Detect which cell encompasses the target text, then output its (X, Y) center coordinate. 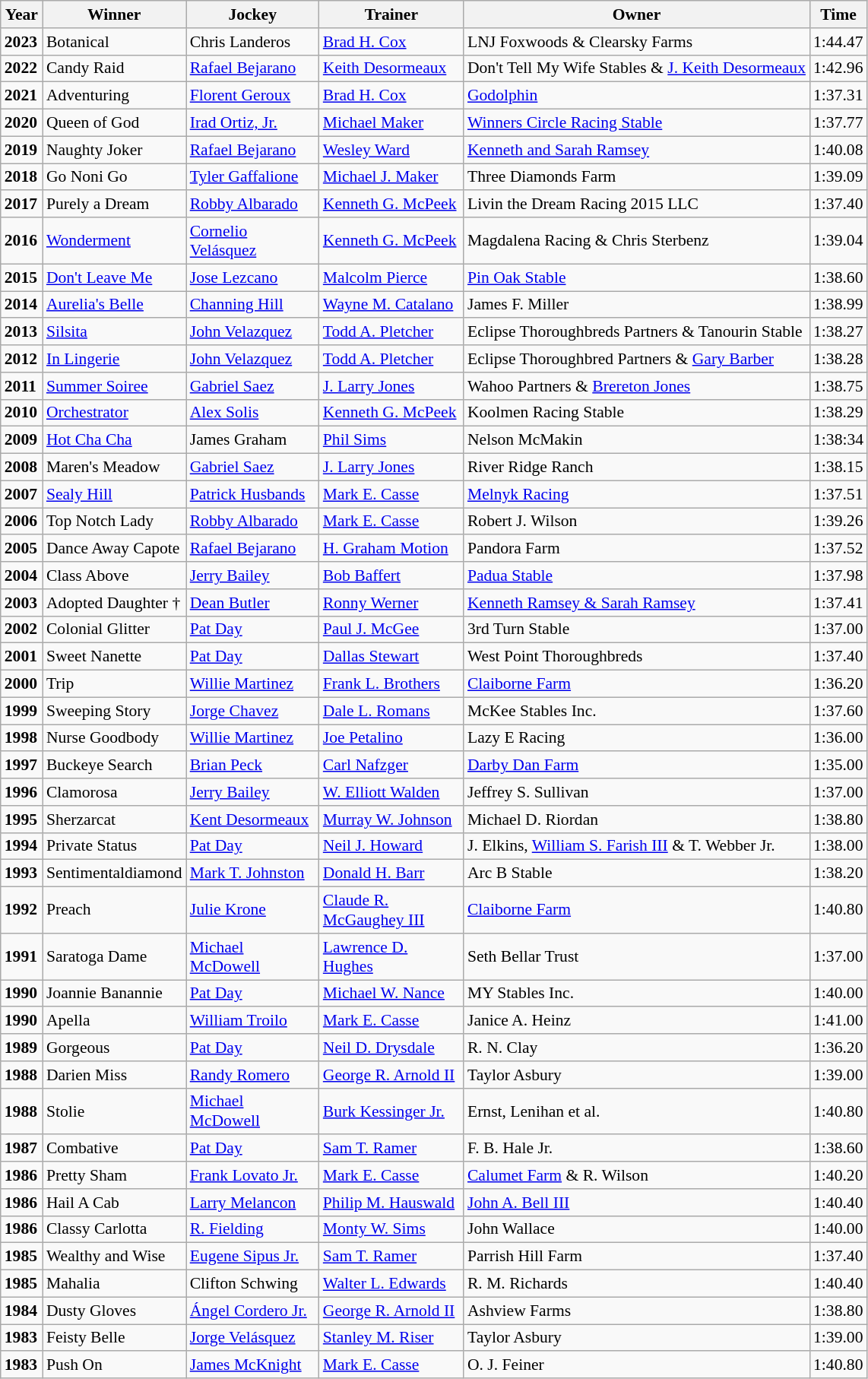
1998 (21, 738)
Padua Stable (637, 575)
Combative (114, 1149)
Private Status (114, 846)
2005 (21, 549)
Joe Petalino (391, 738)
Burk Kessinger Jr. (391, 1111)
Walter L. Edwards (391, 1284)
Wonderment (114, 240)
H. Graham Motion (391, 549)
Claude R. McGaughey III (391, 911)
2008 (21, 468)
Stolie (114, 1111)
Jose Lezcano (252, 277)
Ashview Farms (637, 1311)
Nurse Goodbody (114, 738)
Naughty Joker (114, 150)
2010 (21, 413)
James F. Miller (637, 305)
Queen of God (114, 123)
1:38.27 (838, 332)
Paul J. McGee (391, 629)
Buckeye Search (114, 766)
1984 (21, 1311)
Kenneth Ramsey & Sarah Ramsey (637, 603)
1:38.28 (838, 359)
Jorge Chavez (252, 711)
Donald H. Barr (391, 873)
Pretty Sham (114, 1175)
Three Diamonds Farm (637, 177)
Michael W. Nance (391, 994)
Ernst, Lenihan et al. (637, 1111)
Pin Oak Stable (637, 277)
1:39.09 (838, 177)
John Wallace (637, 1229)
Jeffrey S. Sullivan (637, 792)
1:38.20 (838, 873)
2009 (21, 440)
Frank L. Brothers (391, 684)
Pandora Farm (637, 549)
2003 (21, 603)
1:37.41 (838, 603)
Wesley Ward (391, 150)
Godolphin (637, 96)
2013 (21, 332)
Chris Landeros (252, 42)
Dale L. Romans (391, 711)
Adopted Daughter † (114, 603)
Sweet Nanette (114, 657)
Kenneth and Sarah Ramsey (637, 150)
2015 (21, 277)
Calumet Farm & R. Wilson (637, 1175)
Stanley M. Riser (391, 1338)
Seth Bellar Trust (637, 956)
Candy Raid (114, 68)
Bob Baffert (391, 575)
Carl Nafzger (391, 766)
Purely a Dream (114, 204)
1991 (21, 956)
1994 (21, 846)
Aurelia's Belle (114, 305)
Philip M. Hauswald (391, 1203)
Preach (114, 911)
Time (838, 14)
Saratoga Dame (114, 956)
Sentimentaldiamond (114, 873)
1996 (21, 792)
2019 (21, 150)
Parrish Hill Farm (637, 1257)
1:36.00 (838, 738)
1:35.00 (838, 766)
Keith Desormeaux (391, 68)
Lazy E Racing (637, 738)
Lawrence D. Hughes (391, 956)
R. N. Clay (637, 1048)
Owner (637, 14)
Year (21, 14)
R. M. Richards (637, 1284)
1:38.15 (838, 468)
Gorgeous (114, 1048)
2004 (21, 575)
Robert J. Wilson (637, 521)
In Lingerie (114, 359)
Sweeping Story (114, 711)
Jorge Velásquez (252, 1338)
2021 (21, 96)
Classy Carlotta (114, 1229)
1987 (21, 1149)
2007 (21, 494)
Joannie Banannie (114, 994)
Sealy Hill (114, 494)
Push On (114, 1365)
1999 (21, 711)
Wahoo Partners & Brereton Jones (637, 386)
Channing Hill (252, 305)
Top Notch Lady (114, 521)
2014 (21, 305)
2023 (21, 42)
River Ridge Ranch (637, 468)
Apella (114, 1021)
Kent Desormeaux (252, 819)
1:42.96 (838, 68)
Orchestrator (114, 413)
1:39.04 (838, 240)
Ángel Cordero Jr. (252, 1311)
Eclipse Thoroughbred Partners & Gary Barber (637, 359)
Eugene Sipus Jr. (252, 1257)
Michael D. Riordan (637, 819)
1:37.77 (838, 123)
Hail A Cab (114, 1203)
2017 (21, 204)
1993 (21, 873)
Monty W. Sims (391, 1229)
Janice A. Heinz (637, 1021)
2012 (21, 359)
Tyler Gaffalione (252, 177)
Magdalena Racing & Chris Sterbenz (637, 240)
Nelson McMakin (637, 440)
1:44.47 (838, 42)
Winners Circle Racing Stable (637, 123)
Hot Cha Cha (114, 440)
James Graham (252, 440)
1:38:34 (838, 440)
Colonial Glitter (114, 629)
2020 (21, 123)
James McKnight (252, 1365)
1:39.26 (838, 521)
Silsita (114, 332)
Livin the Dream Racing 2015 LLC (637, 204)
3rd Turn Stable (637, 629)
Michael Maker (391, 123)
Mahalia (114, 1284)
Patrick Husbands (252, 494)
Jockey (252, 14)
Botanical (114, 42)
1995 (21, 819)
Ronny Werner (391, 603)
Feisty Belle (114, 1338)
1:38.99 (838, 305)
Randy Romero (252, 1075)
2011 (21, 386)
Frank Lovato Jr. (252, 1175)
Neil J. Howard (391, 846)
Mark T. Johnston (252, 873)
1:37.51 (838, 494)
2001 (21, 657)
1:38.75 (838, 386)
2006 (21, 521)
R. Fielding (252, 1229)
1992 (21, 911)
MY Stables Inc. (637, 994)
William Troilo (252, 1021)
O. J. Feiner (637, 1365)
1989 (21, 1048)
LNJ Foxwoods & Clearsky Farms (637, 42)
Brian Peck (252, 766)
1:37.31 (838, 96)
1:37.60 (838, 711)
Go Noni Go (114, 177)
1:38.29 (838, 413)
J. Elkins, William S. Farish III & T. Webber Jr. (637, 846)
1997 (21, 766)
Koolmen Racing Stable (637, 413)
Dean Butler (252, 603)
West Point Thoroughbreds (637, 657)
Murray W. Johnson (391, 819)
Melnyk Racing (637, 494)
Adventuring (114, 96)
2016 (21, 240)
Maren's Meadow (114, 468)
Eclipse Thoroughbreds Partners & Tanourin Stable (637, 332)
Darby Dan Farm (637, 766)
Summer Soiree (114, 386)
Sherzarcat (114, 819)
Malcolm Pierce (391, 277)
1:38.00 (838, 846)
Irad Ortiz, Jr. (252, 123)
Dallas Stewart (391, 657)
2022 (21, 68)
Cornelio Velásquez (252, 240)
Neil D. Drysdale (391, 1048)
Dusty Gloves (114, 1311)
F. B. Hale Jr. (637, 1149)
1:41.00 (838, 1021)
Wealthy and Wise (114, 1257)
1:40.08 (838, 150)
Julie Krone (252, 911)
Larry Melancon (252, 1203)
Arc B Stable (637, 873)
Michael J. Maker (391, 177)
2018 (21, 177)
1:37.98 (838, 575)
McKee Stables Inc. (637, 711)
1:37.52 (838, 549)
Trip (114, 684)
Florent Geroux (252, 96)
Clamorosa (114, 792)
Phil Sims (391, 440)
W. Elliott Walden (391, 792)
1:40.20 (838, 1175)
Trainer (391, 14)
Winner (114, 14)
Alex Solis (252, 413)
Don't Tell My Wife Stables & J. Keith Desormeaux (637, 68)
Wayne M. Catalano (391, 305)
Don't Leave Me (114, 277)
Clifton Schwing (252, 1284)
Dance Away Capote (114, 549)
John A. Bell III (637, 1203)
Darien Miss (114, 1075)
2002 (21, 629)
Class Above (114, 575)
2000 (21, 684)
